Scan for the cell matching the given text and deliver its (X, Y) coordinate at center. 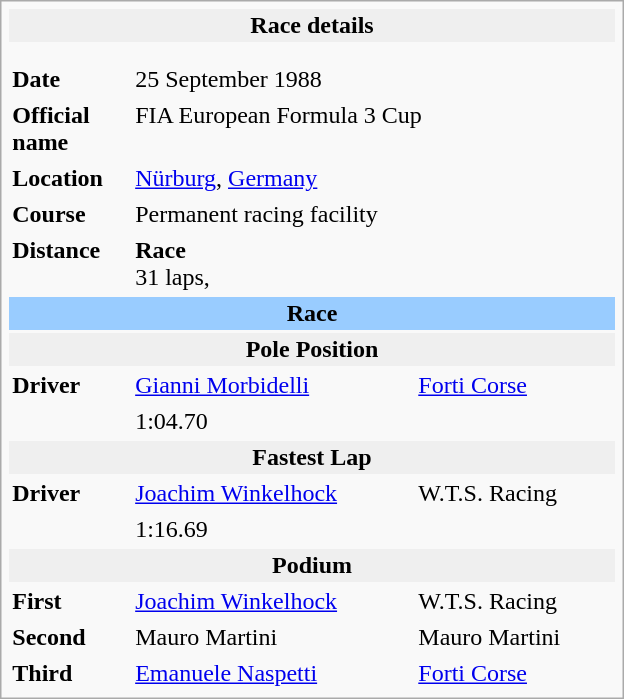
Emanuele Naspetti (272, 674)
Pole Position (312, 350)
Race details (312, 26)
Race31 laps, (272, 264)
Permanent racing facility (374, 214)
Fastest Lap (312, 458)
First (69, 602)
Course (69, 214)
FIA European Formula 3 Cup (374, 129)
Location (69, 178)
Second (69, 638)
Official name (69, 129)
Third (69, 674)
1:16.69 (272, 530)
Podium (312, 566)
Race (312, 314)
Gianni Morbidelli (272, 386)
Distance (69, 264)
1:04.70 (272, 422)
25 September 1988 (272, 80)
Nürburg, Germany (374, 178)
Date (69, 80)
